Search for the cell housing the specified text and yield its (x, y) center coordinate. 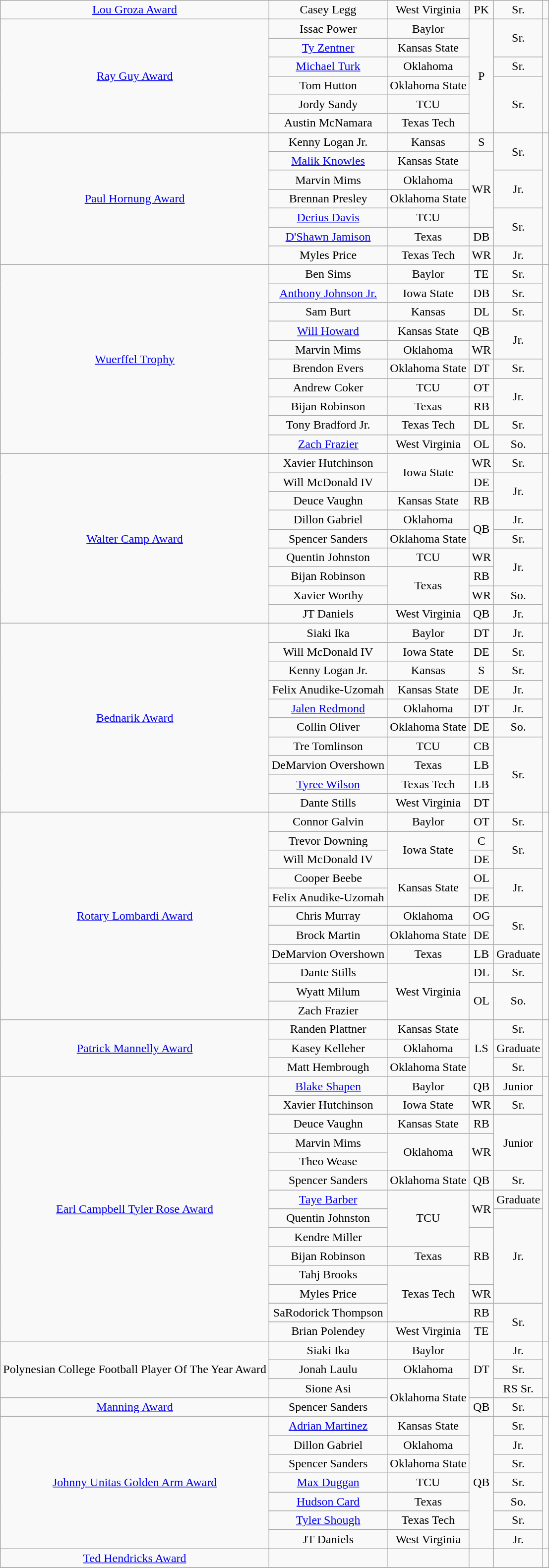
Tre Tomlinson (328, 746)
Brennan Presley (328, 198)
Patrick Mannelly Award (135, 1048)
Matt Hembrough (328, 1067)
Michael Turk (328, 66)
Kendre Miller (328, 1237)
Tony Bradford Jr. (328, 425)
Anthony Johnson Jr. (328, 293)
Cooper Beebe (328, 878)
Tahj Brooks (328, 1275)
Tom Hutton (328, 85)
Wuerffel Trophy (135, 359)
Connor Galvin (328, 821)
Blake Shapen (328, 1086)
Johnny Unitas Golden Arm Award (135, 1482)
Adrian Martinez (328, 1426)
Brock Martin (328, 935)
Andrew Coker (328, 387)
Ty Zentner (328, 48)
Lou Groza Award (135, 10)
OG (482, 916)
Walter Camp Award (135, 539)
Derius Davis (328, 217)
D'Shawn Jamison (328, 237)
Randen Plattner (328, 1029)
Xavier Worthy (328, 595)
LS (482, 1048)
RS Sr. (519, 1388)
Rotary Lombardi Award (135, 916)
Sione Asi (328, 1388)
Sam Burt (328, 312)
Chris Murray (328, 916)
Manning Award (135, 1407)
Jordy Sandy (328, 104)
Malik Knowles (328, 161)
Ray Guy Award (135, 76)
Earl Campbell Tyler Rose Award (135, 1208)
Polynesian College Football Player Of The Year Award (135, 1369)
Tyler Shough (328, 1520)
Max Duggan (328, 1483)
Issac Power (328, 29)
Casey Legg (328, 10)
Wyatt Milum (328, 992)
Jalen Redmond (328, 708)
Theo Wease (328, 1162)
Tyree Wilson (328, 784)
Paul Hornung Award (135, 198)
SaRodorick Thompson (328, 1313)
Ted Hendricks Award (135, 1558)
Trevor Downing (328, 841)
Hudson Card (328, 1502)
Will Howard (328, 331)
CB (482, 746)
Collin Oliver (328, 727)
Kasey Kelleher (328, 1048)
Brendon Evers (328, 369)
Taye Barber (328, 1199)
C (482, 841)
P (482, 76)
Jonah Laulu (328, 1369)
Bednarik Award (135, 718)
Austin McNamara (328, 123)
PK (482, 10)
Brian Polendey (328, 1331)
Ben Sims (328, 274)
